Detect which cell encompasses the target text, then output its (x, y) center coordinate. 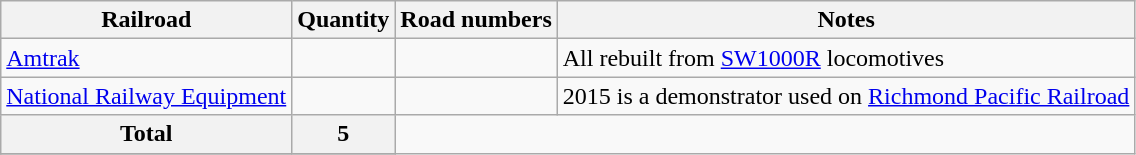
Notes (846, 20)
Road numbers (476, 20)
Quantity (344, 20)
2015 is a demonstrator used on Richmond Pacific Railroad (846, 96)
5 (344, 134)
Railroad (146, 20)
National Railway Equipment (146, 96)
All rebuilt from SW1000R locomotives (846, 58)
Amtrak (146, 58)
Total (146, 134)
